Return the (x, y) coordinate for the center point of the cell that contains the specified text.  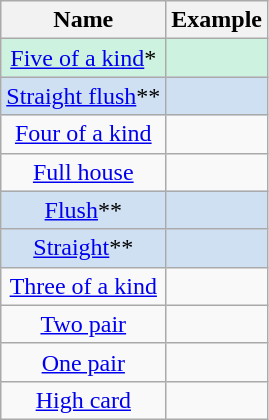
Three of a kind (84, 286)
Five of a kind* (84, 58)
High card (84, 400)
One pair (84, 362)
Full house (84, 172)
Flush** (84, 210)
Four of a kind (84, 134)
Name (84, 20)
Example (217, 20)
Straight** (84, 248)
Straight flush** (84, 96)
Two pair (84, 324)
